Provide the [X, Y] coordinate of the cell's center where the given text is located.  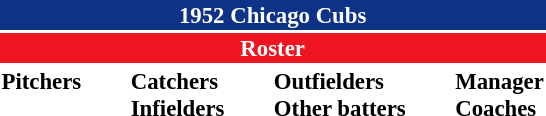
Roster [272, 48]
1952 Chicago Cubs [272, 15]
